Provide the (x, y) coordinate of the cell's center where the given text is located.  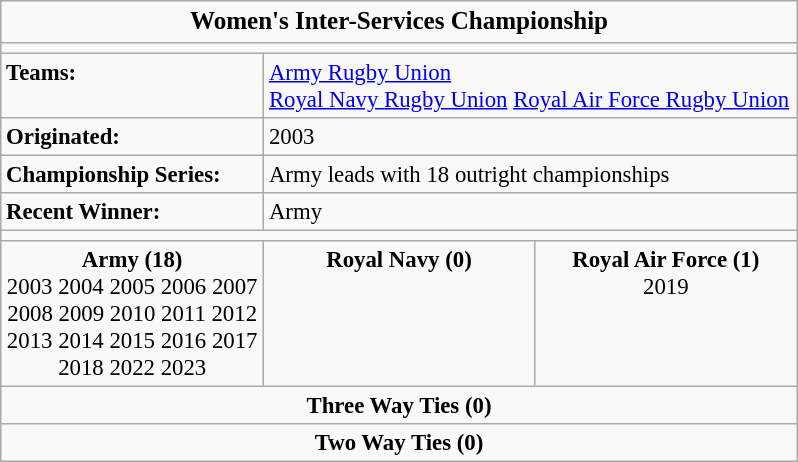
Teams: (132, 86)
Royal Air Force (1)2019 (666, 314)
Three Way Ties (0) (399, 406)
Army Rugby UnionRoyal Navy Rugby Union Royal Air Force Rugby Union (531, 86)
Recent Winner: (132, 212)
Two Way Ties (0) (399, 443)
Army leads with 18 outright championships (531, 174)
2003 (531, 137)
Army (531, 212)
Championship Series: (132, 174)
Army (18)2003 2004 2005 2006 2007 2008 2009 2010 2011 2012 2013 2014 2015 2016 2017 2018 2022 2023 (132, 314)
Women's Inter-Services Championship (399, 22)
Originated: (132, 137)
Royal Navy (0) (400, 314)
